Pinpoint the cell where the given text exists, returning its (x, y) midpoint coordinate. 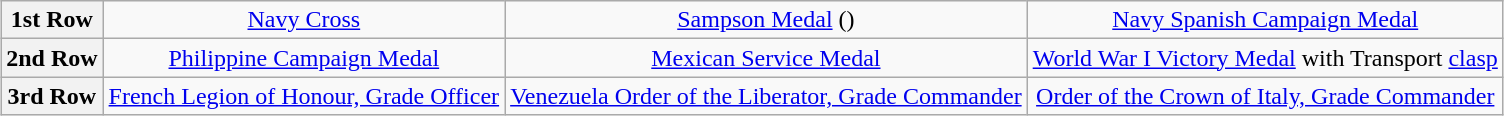
Sampson Medal () (766, 20)
Philippine Campaign Medal (304, 58)
Mexican Service Medal (766, 58)
Venezuela Order of the Liberator, Grade Commander (766, 96)
1st Row (52, 20)
World War I Victory Medal with Transport clasp (1265, 58)
3rd Row (52, 96)
Navy Spanish Campaign Medal (1265, 20)
French Legion of Honour, Grade Officer (304, 96)
Navy Cross (304, 20)
2nd Row (52, 58)
Order of the Crown of Italy, Grade Commander (1265, 96)
